Return the (X, Y) coordinate for the center point of the cell that contains the specified text.  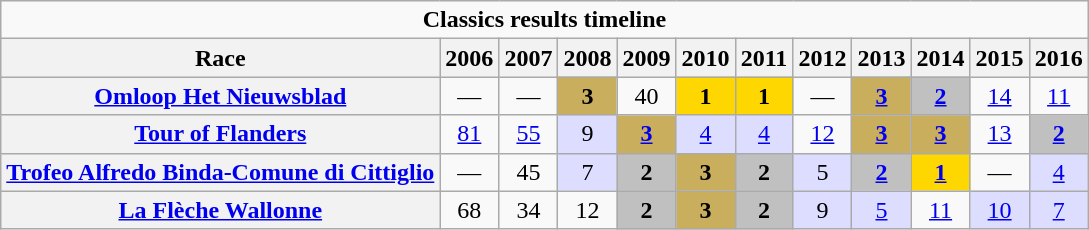
10 (1000, 210)
55 (528, 134)
34 (528, 210)
La Flèche Wallonne (220, 210)
2015 (1000, 58)
14 (1000, 96)
2006 (470, 58)
2010 (706, 58)
Tour of Flanders (220, 134)
2007 (528, 58)
Classics results timeline (544, 20)
40 (646, 96)
Race (220, 58)
68 (470, 210)
81 (470, 134)
Omloop Het Nieuwsblad (220, 96)
2009 (646, 58)
2011 (764, 58)
2008 (588, 58)
2013 (882, 58)
Trofeo Alfredo Binda-Comune di Cittiglio (220, 172)
2014 (940, 58)
2016 (1058, 58)
45 (528, 172)
13 (1000, 134)
2012 (822, 58)
